Capture the cell that displays the provided text and extract its [X, Y] central coordinate. 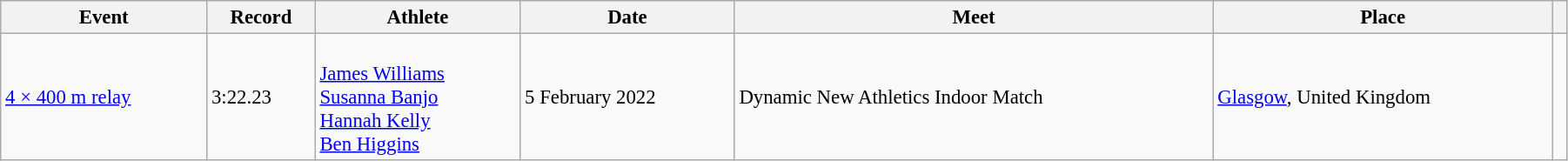
Date [627, 17]
3:22.23 [261, 97]
Record [261, 17]
Place [1383, 17]
Event [104, 17]
Meet [974, 17]
Athlete [418, 17]
Glasgow, United Kingdom [1383, 97]
5 February 2022 [627, 97]
Dynamic New Athletics Indoor Match [974, 97]
4 × 400 m relay [104, 97]
James WilliamsSusanna BanjoHannah KellyBen Higgins [418, 97]
